Detect which cell encompasses the target text, then output its [X, Y] center coordinate. 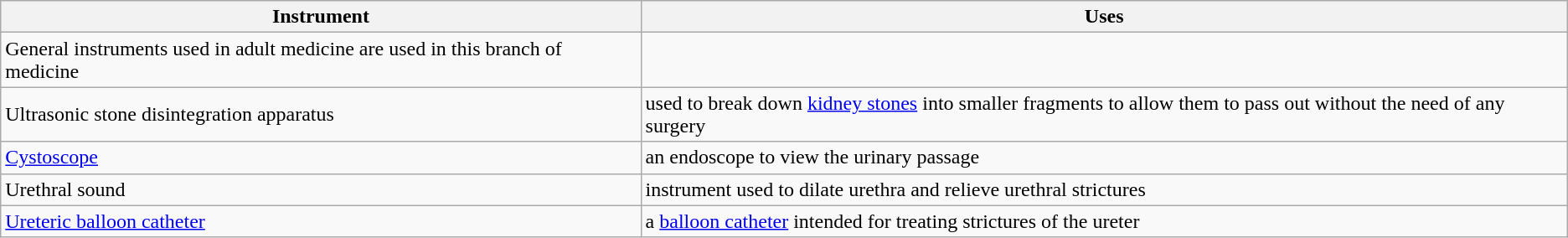
an endoscope to view the urinary passage [1104, 158]
used to break down kidney stones into smaller fragments to allow them to pass out without the need of any surgery [1104, 114]
instrument used to dilate urethra and relieve urethral strictures [1104, 189]
Uses [1104, 17]
Ureteric balloon catheter [321, 221]
General instruments used in adult medicine are used in this branch of medicine [321, 60]
Instrument [321, 17]
Ultrasonic stone disintegration apparatus [321, 114]
Urethral sound [321, 189]
a balloon catheter intended for treating strictures of the ureter [1104, 221]
Cystoscope [321, 158]
